Search for the cell housing the specified text and yield its [x, y] center coordinate. 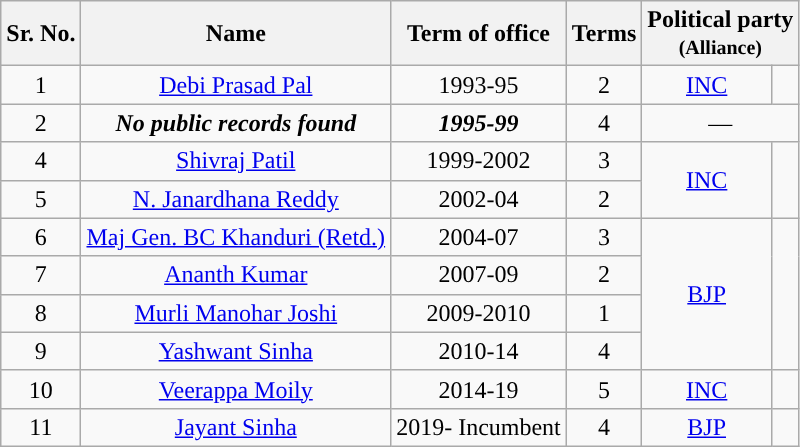
Political party(Alliance) [720, 34]
Name [236, 34]
1995-99 [479, 123]
1999-2002 [479, 161]
2009-2010 [479, 313]
2019- Incumbent [479, 427]
— [720, 123]
Veerappa Moily [236, 389]
9 [41, 351]
Term of office [479, 34]
7 [41, 275]
Ananth Kumar [236, 275]
Yashwant Sinha [236, 351]
Maj Gen. BC Khanduri (Retd.) [236, 237]
Debi Prasad Pal [236, 85]
11 [41, 427]
No public records found [236, 123]
2007-09 [479, 275]
1993-95 [479, 85]
2002-04 [479, 199]
Terms [604, 34]
2014-19 [479, 389]
N. Janardhana Reddy [236, 199]
Shivraj Patil [236, 161]
8 [41, 313]
10 [41, 389]
6 [41, 237]
2004-07 [479, 237]
Jayant Sinha [236, 427]
Sr. No. [41, 34]
Murli Manohar Joshi [236, 313]
2010-14 [479, 351]
